Provide the [X, Y] coordinate of the cell's center where the given text is located.  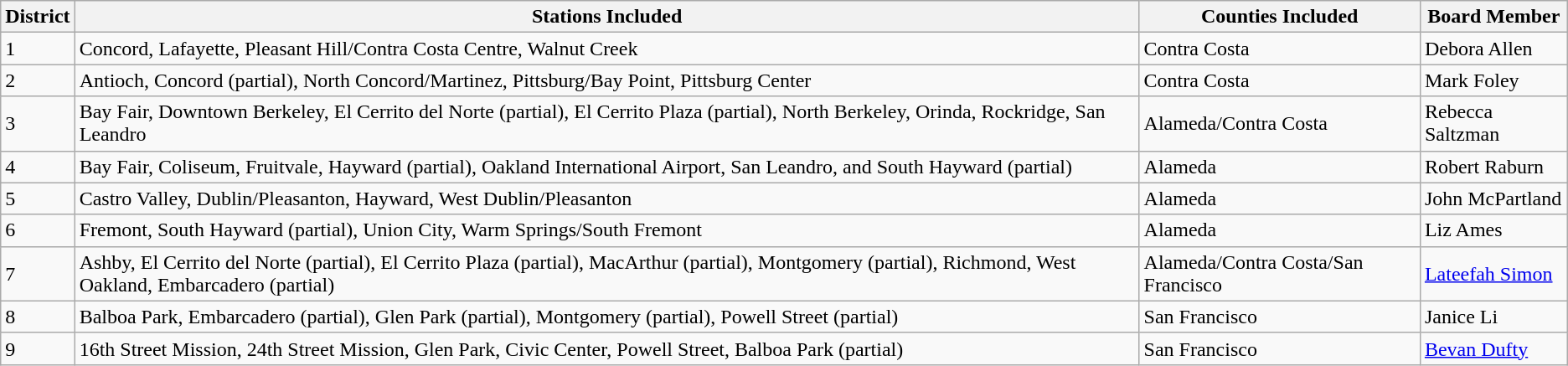
Alameda/Contra Costa [1280, 124]
Board Member [1493, 17]
3 [38, 124]
John McPartland [1493, 198]
Lateefah Simon [1493, 273]
Bay Fair, Downtown Berkeley, El Cerrito del Norte (partial), El Cerrito Plaza (partial), North Berkeley, Orinda, Rockridge, San Leandro [606, 124]
Fremont, South Hayward (partial), Union City, Warm Springs/South Fremont [606, 230]
Alameda/Contra Costa/San Francisco [1280, 273]
Debora Allen [1493, 49]
Janice Li [1493, 317]
Concord, Lafayette, Pleasant Hill/Contra Costa Centre, Walnut Creek [606, 49]
6 [38, 230]
4 [38, 167]
Liz Ames [1493, 230]
Counties Included [1280, 17]
5 [38, 198]
Antioch, Concord (partial), North Concord/Martinez, Pittsburg/Bay Point, Pittsburg Center [606, 80]
Stations Included [606, 17]
Bevan Dufty [1493, 348]
7 [38, 273]
16th Street Mission, 24th Street Mission, Glen Park, Civic Center, Powell Street, Balboa Park (partial) [606, 348]
Bay Fair, Coliseum, Fruitvale, Hayward (partial), Oakland International Airport, San Leandro, and South Hayward (partial) [606, 167]
Rebecca Saltzman [1493, 124]
Robert Raburn [1493, 167]
9 [38, 348]
1 [38, 49]
Castro Valley, Dublin/Pleasanton, Hayward, West Dublin/Pleasanton [606, 198]
District [38, 17]
Balboa Park, Embarcadero (partial), Glen Park (partial), Montgomery (partial), Powell Street (partial) [606, 317]
8 [38, 317]
2 [38, 80]
Mark Foley [1493, 80]
